Pinpoint the cell where the given text exists, returning its (x, y) midpoint coordinate. 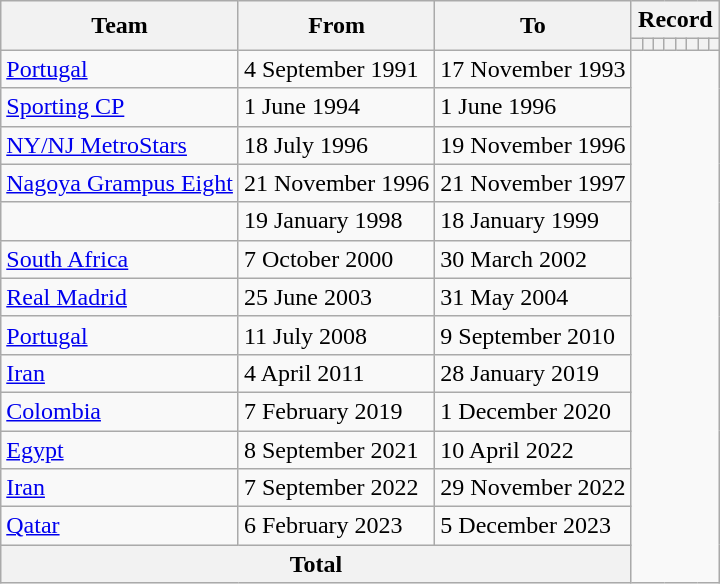
30 March 2002 (533, 259)
1 June 1994 (336, 107)
1 June 1996 (533, 107)
4 April 2011 (336, 373)
8 September 2021 (336, 449)
19 January 1998 (336, 221)
19 November 1996 (533, 145)
1 December 2020 (533, 411)
Total (316, 564)
Qatar (120, 526)
31 May 2004 (533, 297)
Sporting CP (120, 107)
Team (120, 26)
Real Madrid (120, 297)
Egypt (120, 449)
To (533, 26)
21 November 1996 (336, 183)
7 February 2019 (336, 411)
10 April 2022 (533, 449)
6 February 2023 (336, 526)
18 January 1999 (533, 221)
7 October 2000 (336, 259)
Colombia (120, 411)
17 November 1993 (533, 69)
28 January 2019 (533, 373)
NY/NJ MetroStars (120, 145)
South Africa (120, 259)
11 July 2008 (336, 335)
7 September 2022 (336, 488)
29 November 2022 (533, 488)
21 November 1997 (533, 183)
4 September 1991 (336, 69)
Record (675, 20)
25 June 2003 (336, 297)
18 July 1996 (336, 145)
Nagoya Grampus Eight (120, 183)
5 December 2023 (533, 526)
From (336, 26)
9 September 2010 (533, 335)
